From the cell containing the given text, extract its center point as (X, Y) coordinate. 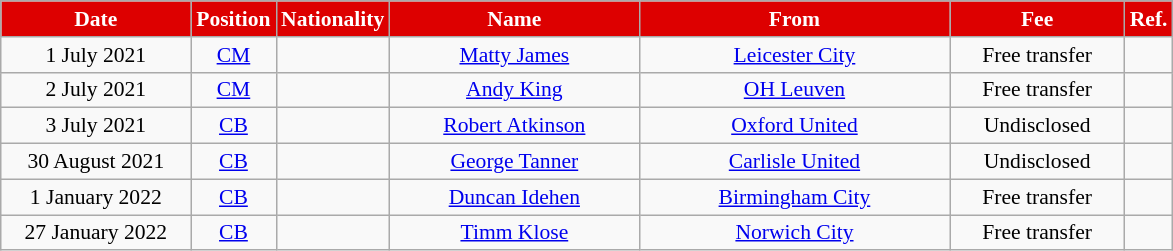
Carlisle United (794, 162)
Norwich City (794, 233)
From (794, 19)
Position (234, 19)
3 July 2021 (96, 126)
George Tanner (514, 162)
Date (96, 19)
Robert Atkinson (514, 126)
Matty James (514, 55)
OH Leuven (794, 90)
Fee (1038, 19)
2 July 2021 (96, 90)
1 July 2021 (96, 55)
30 August 2021 (96, 162)
Andy King (514, 90)
Birmingham City (794, 197)
Oxford United (794, 126)
1 January 2022 (96, 197)
Nationality (332, 19)
Duncan Idehen (514, 197)
Timm Klose (514, 233)
Ref. (1149, 19)
Name (514, 19)
27 January 2022 (96, 233)
Leicester City (794, 55)
